Capture the cell that displays the provided text and extract its [x, y] central coordinate. 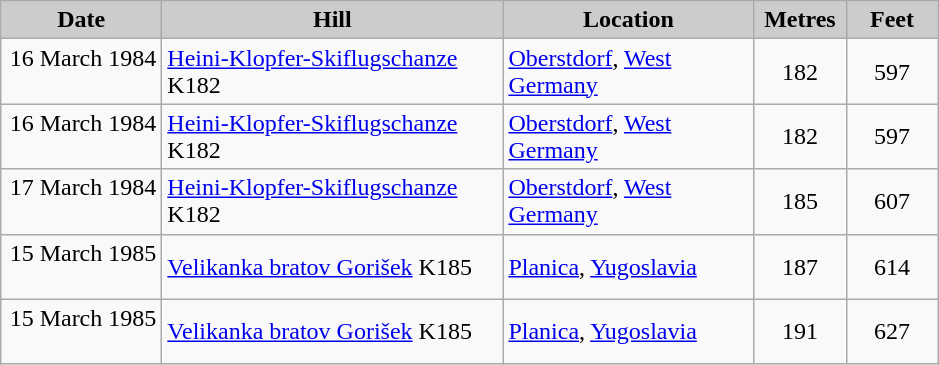
191 [800, 332]
607 [892, 202]
614 [892, 266]
185 [800, 202]
187 [800, 266]
17 March 1984 [82, 202]
Location [628, 20]
627 [892, 332]
Feet [892, 20]
Date [82, 20]
Metres [800, 20]
Hill [332, 20]
